Search for the cell housing the specified text and yield its (X, Y) center coordinate. 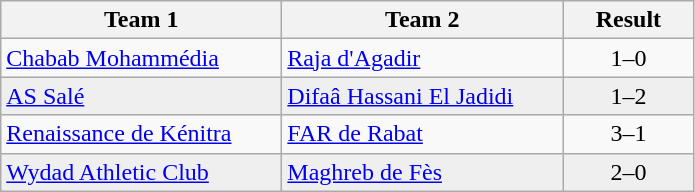
1–0 (628, 58)
Renaissance de Kénitra (142, 134)
AS Salé (142, 96)
2–0 (628, 172)
Raja d'Agadir (422, 58)
3–1 (628, 134)
Chabab Mohammédia (142, 58)
1–2 (628, 96)
Wydad Athletic Club (142, 172)
Maghreb de Fès (422, 172)
Team 1 (142, 20)
Difaâ Hassani El Jadidi (422, 96)
Team 2 (422, 20)
Result (628, 20)
FAR de Rabat (422, 134)
